Locate the cell with the specified text and output its [x, y] center coordinate. 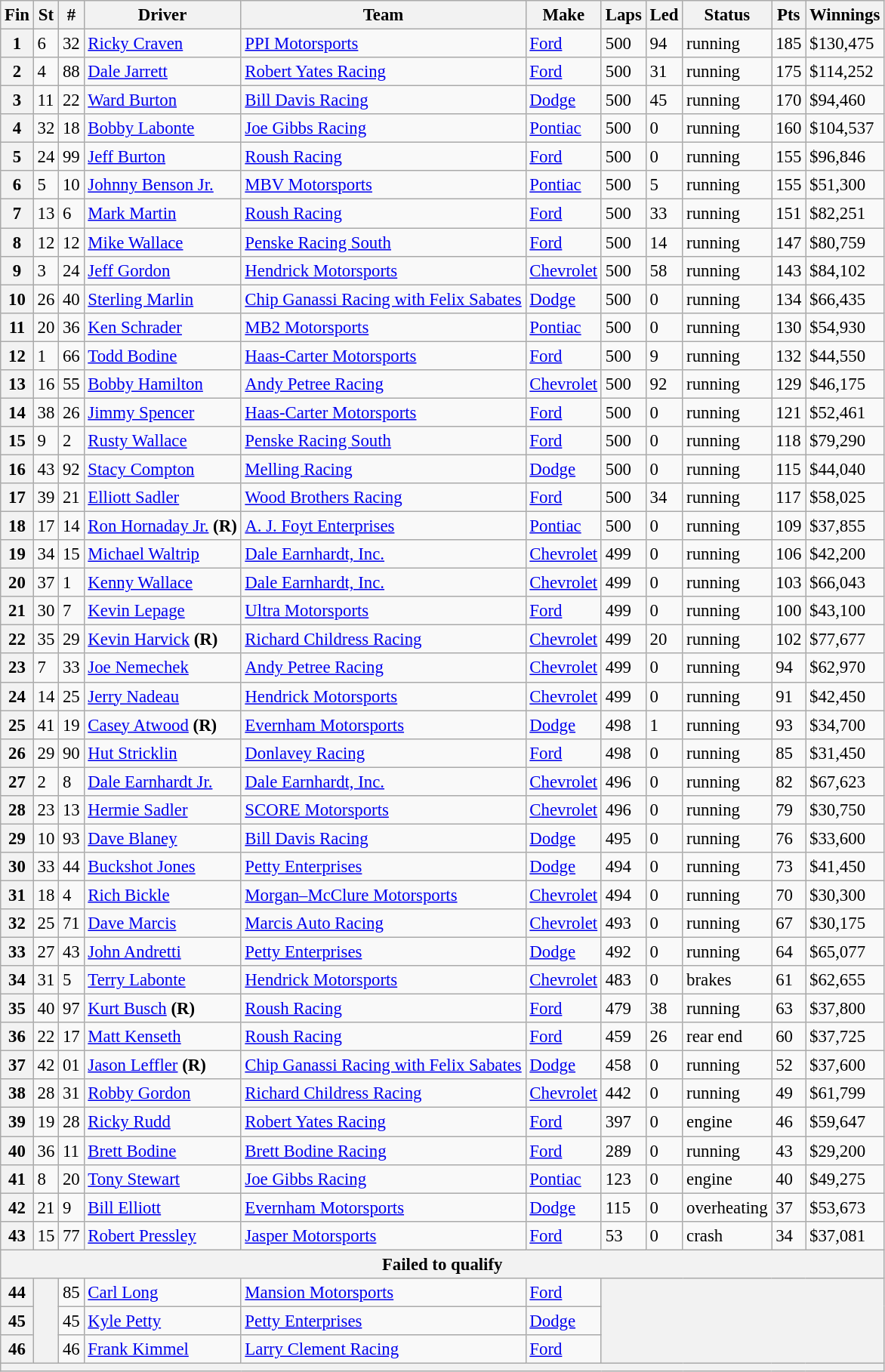
brakes [727, 980]
73 [788, 867]
Marcis Auto Racing [384, 923]
Bobby Labonte [162, 128]
Hermie Sadler [162, 810]
175 [788, 72]
John Andretti [162, 952]
$37,600 [845, 1065]
147 [788, 242]
Rich Bickle [162, 895]
458 [624, 1065]
$54,930 [845, 327]
Ultra Motorsports [384, 611]
MB2 Motorsports [384, 327]
60 [788, 1037]
Jeff Gordon [162, 270]
Ken Schrader [162, 327]
Team [384, 15]
Led [665, 15]
01 [71, 1065]
$82,251 [845, 214]
overheating [727, 1207]
$61,799 [845, 1094]
$114,252 [845, 72]
$44,040 [845, 469]
Sterling Marlin [162, 299]
117 [788, 498]
$31,450 [845, 753]
$84,102 [845, 270]
53 [624, 1235]
129 [788, 384]
$30,175 [845, 923]
$80,759 [845, 242]
97 [71, 1009]
Kyle Petty [162, 1321]
67 [788, 923]
Brett Bodine Racing [384, 1151]
Winnings [845, 15]
$62,655 [845, 980]
$66,043 [845, 583]
Brett Bodine [162, 1151]
$37,081 [845, 1235]
58 [665, 270]
$65,077 [845, 952]
Kevin Lepage [162, 611]
$96,846 [845, 157]
$34,700 [845, 725]
459 [624, 1037]
$52,461 [845, 412]
Failed to qualify [442, 1264]
Todd Bodine [162, 356]
151 [788, 214]
$79,290 [845, 441]
$51,300 [845, 185]
crash [727, 1235]
Driver [162, 15]
$30,300 [845, 895]
143 [788, 270]
79 [788, 810]
$42,450 [845, 696]
160 [788, 128]
132 [788, 356]
90 [71, 753]
$62,970 [845, 668]
$53,673 [845, 1207]
Laps [624, 15]
Tony Stewart [162, 1179]
Melling Racing [384, 469]
A. J. Foyt Enterprises [384, 526]
Casey Atwood (R) [162, 725]
Wood Brothers Racing [384, 498]
$58,025 [845, 498]
Elliott Sadler [162, 498]
$66,435 [845, 299]
118 [788, 441]
$44,550 [845, 356]
Dale Jarrett [162, 72]
Jasper Motorsports [384, 1235]
103 [788, 583]
$77,677 [845, 640]
Status [727, 15]
Carl Long [162, 1293]
PPI Motorsports [384, 44]
Jason Leffler (R) [162, 1065]
71 [71, 923]
Larry Clement Racing [384, 1349]
# [71, 15]
$29,200 [845, 1151]
Jeff Burton [162, 157]
70 [788, 895]
$104,537 [845, 128]
123 [624, 1179]
$59,647 [845, 1122]
$94,460 [845, 100]
$37,725 [845, 1037]
St [45, 15]
Kevin Harvick (R) [162, 640]
82 [788, 782]
289 [624, 1151]
$130,475 [845, 44]
88 [71, 72]
134 [788, 299]
Make [563, 15]
121 [788, 412]
102 [788, 640]
493 [624, 923]
76 [788, 838]
Morgan–McClure Motorsports [384, 895]
479 [624, 1009]
64 [788, 952]
Ward Burton [162, 100]
Ricky Rudd [162, 1122]
Frank Kimmel [162, 1349]
442 [624, 1094]
$46,175 [845, 384]
$43,100 [845, 611]
Michael Waltrip [162, 554]
Dave Blaney [162, 838]
Donlavey Racing [384, 753]
483 [624, 980]
170 [788, 100]
Joe Nemechek [162, 668]
91 [788, 696]
495 [624, 838]
Stacy Compton [162, 469]
$30,750 [845, 810]
397 [624, 1122]
Buckshot Jones [162, 867]
63 [788, 1009]
55 [71, 384]
Bill Elliott [162, 1207]
Mike Wallace [162, 242]
Robert Pressley [162, 1235]
Dave Marcis [162, 923]
Ricky Craven [162, 44]
492 [624, 952]
Kenny Wallace [162, 583]
Rusty Wallace [162, 441]
Ron Hornaday Jr. (R) [162, 526]
Mark Martin [162, 214]
$49,275 [845, 1179]
99 [71, 157]
100 [788, 611]
$33,600 [845, 838]
66 [71, 356]
Pts [788, 15]
106 [788, 554]
Jerry Nadeau [162, 696]
Dale Earnhardt Jr. [162, 782]
52 [788, 1065]
SCORE Motorsports [384, 810]
$37,800 [845, 1009]
61 [788, 980]
Johnny Benson Jr. [162, 185]
Hut Stricklin [162, 753]
$67,623 [845, 782]
Matt Kenseth [162, 1037]
Fin [17, 15]
$41,450 [845, 867]
rear end [727, 1037]
Robby Gordon [162, 1094]
$42,200 [845, 554]
$37,855 [845, 526]
MBV Motorsports [384, 185]
Kurt Busch (R) [162, 1009]
130 [788, 327]
Jimmy Spencer [162, 412]
49 [788, 1094]
77 [71, 1235]
Terry Labonte [162, 980]
109 [788, 526]
185 [788, 44]
Bobby Hamilton [162, 384]
Mansion Motorsports [384, 1293]
